From the cell containing the given text, extract its center point as [x, y] coordinate. 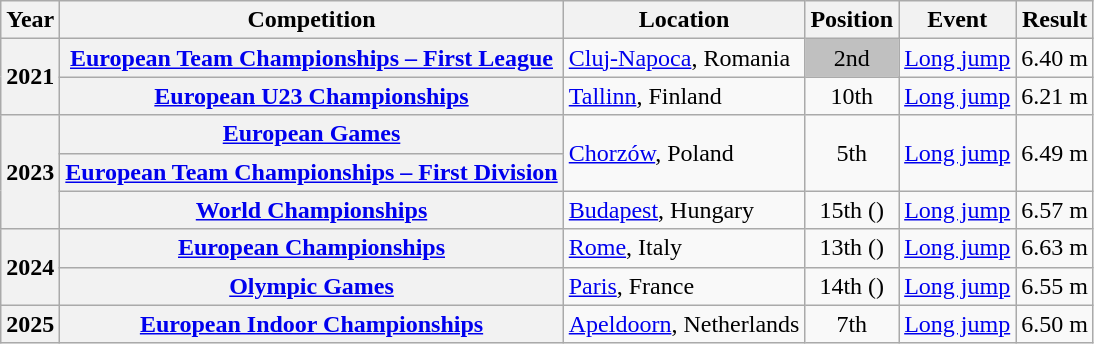
10th [852, 96]
14th () [852, 286]
7th [852, 324]
6.40 m [1055, 58]
Olympic Games [312, 286]
6.57 m [1055, 210]
Competition [312, 20]
Cluj-Napoca, Romania [684, 58]
5th [852, 153]
6.49 m [1055, 153]
Budapest, Hungary [684, 210]
Result [1055, 20]
Rome, Italy [684, 248]
European Team Championships – First League [312, 58]
6.50 m [1055, 324]
15th () [852, 210]
6.21 m [1055, 96]
European Championships [312, 248]
13th () [852, 248]
Chorzów, Poland [684, 153]
Event [958, 20]
Tallinn, Finland [684, 96]
2021 [30, 77]
European Indoor Championships [312, 324]
European U23 Championships [312, 96]
6.55 m [1055, 286]
2023 [30, 172]
World Championships [312, 210]
2nd [852, 58]
Year [30, 20]
European Team Championships – First Division [312, 172]
Position [852, 20]
2024 [30, 267]
2025 [30, 324]
Paris, France [684, 286]
Apeldoorn, Netherlands [684, 324]
Location [684, 20]
European Games [312, 134]
6.63 m [1055, 248]
